Search for the cell housing the specified text and yield its [X, Y] center coordinate. 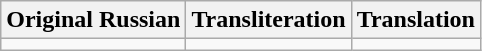
Translation [416, 20]
Transliteration [268, 20]
Original Russian [94, 20]
